Find where the given text appears and provide that cell's center as [x, y] coordinate. 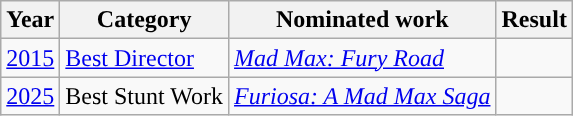
Nominated work [362, 20]
Furiosa: A Mad Max Saga [362, 96]
Mad Max: Fury Road [362, 58]
Result [534, 20]
Year [30, 20]
2025 [30, 96]
Best Director [144, 58]
Category [144, 20]
Best Stunt Work [144, 96]
2015 [30, 58]
